Detect which cell encompasses the target text, then output its (x, y) center coordinate. 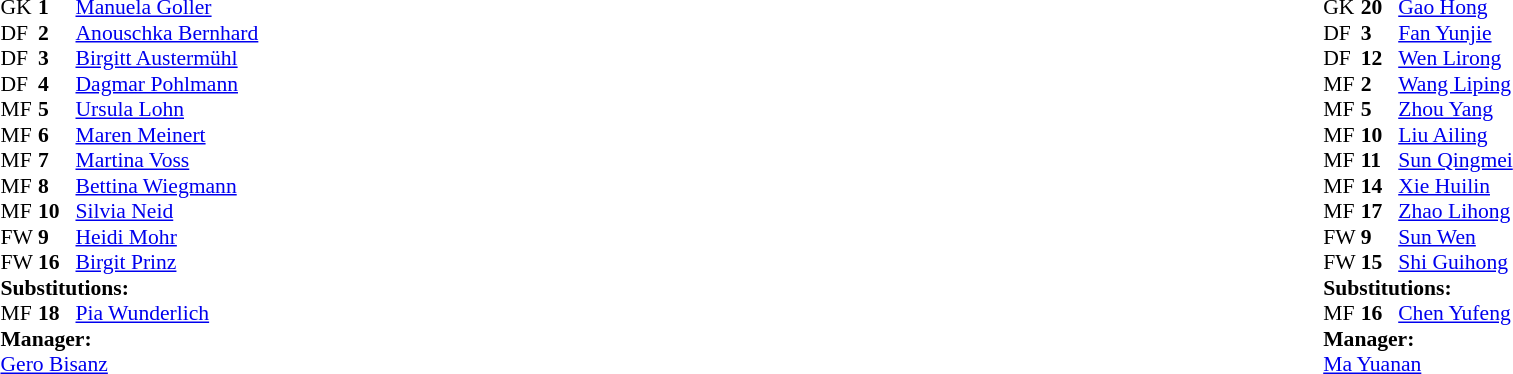
Maren Meinert (168, 135)
Xie Huilin (1456, 186)
14 (1380, 186)
Shi Guihong (1456, 263)
17 (1380, 211)
Bettina Wiegmann (168, 186)
Wen Lirong (1456, 59)
Ursula Lohn (168, 109)
Silvia Neid (168, 211)
Zhao Lihong (1456, 211)
Dagmar Pohlmann (168, 84)
18 (57, 313)
Wang Liping (1456, 84)
11 (1380, 161)
7 (57, 161)
Martina Voss (168, 161)
6 (57, 135)
8 (57, 186)
Birgit Prinz (168, 263)
Zhou Yang (1456, 109)
Anouschka Bernhard (168, 33)
Fan Yunjie (1456, 33)
Pia Wunderlich (168, 313)
Sun Qingmei (1456, 161)
Heidi Mohr (168, 237)
Liu Ailing (1456, 135)
12 (1380, 59)
15 (1380, 263)
4 (57, 84)
Sun Wen (1456, 237)
Chen Yufeng (1456, 313)
Birgitt Austermühl (168, 59)
